Capture the cell that displays the provided text and extract its [X, Y] central coordinate. 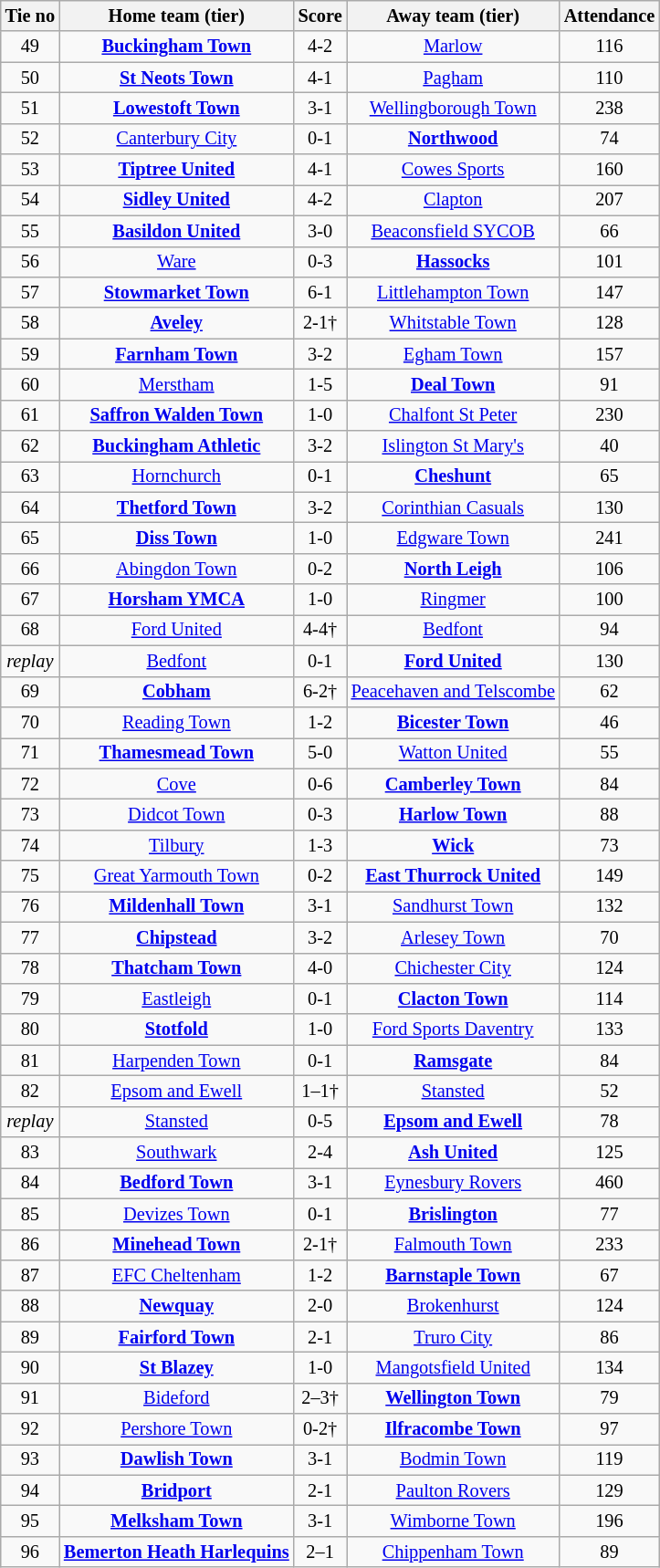
Islington St Mary's [453, 446]
Southwark [177, 1153]
Stowmarket Town [177, 292]
6-1 [320, 292]
133 [610, 1030]
Stotfold [177, 1030]
238 [610, 108]
Truro City [453, 1337]
Wick [453, 845]
Bodmin Town [453, 1459]
149 [610, 876]
Camberley Town [453, 784]
2-0 [320, 1306]
Brokenhurst [453, 1306]
Bemerton Heath Harlequins [177, 1552]
Reading Town [177, 722]
Ware [177, 262]
Melksham Town [177, 1521]
75 [30, 876]
Northwood [453, 139]
Chalfont St Peter [453, 415]
Hassocks [453, 262]
Newquay [177, 1306]
68 [30, 630]
93 [30, 1459]
110 [610, 78]
233 [610, 1245]
St Neots Town [177, 78]
116 [610, 47]
Score [320, 16]
Pagham [453, 78]
125 [610, 1153]
96 [30, 1552]
50 [30, 78]
53 [30, 170]
Egham Town [453, 354]
Eynesbury Rovers [453, 1183]
82 [30, 1091]
Harpenden Town [177, 1061]
56 [30, 262]
Falmouth Town [453, 1245]
Chippenham Town [453, 1552]
95 [30, 1521]
Saffron Walden Town [177, 415]
196 [610, 1521]
61 [30, 415]
Aveley [177, 323]
114 [610, 998]
Hornchurch [177, 476]
1-5 [320, 384]
2-4 [320, 1153]
Barnstaple Town [453, 1275]
460 [610, 1183]
134 [610, 1367]
Peacehaven and Telscombe [453, 692]
Lowestoft Town [177, 108]
64 [30, 507]
49 [30, 47]
Buckingham Athletic [177, 446]
71 [30, 753]
Cove [177, 784]
101 [610, 262]
Chichester City [453, 968]
Attendance [610, 16]
Watton United [453, 753]
Tilbury [177, 845]
Sidley United [177, 200]
Sandhurst Town [453, 906]
Thamesmead Town [177, 753]
Farnham Town [177, 354]
Diss Town [177, 538]
Ilfracombe Town [453, 1429]
46 [610, 722]
Horsham YMCA [177, 600]
Cobham [177, 692]
Ash United [453, 1153]
60 [30, 384]
East Thurrock United [453, 876]
4-0 [320, 968]
58 [30, 323]
Deal Town [453, 384]
1-3 [320, 845]
207 [610, 200]
106 [610, 569]
119 [610, 1459]
Littlehampton Town [453, 292]
Bridport [177, 1490]
Buckingham Town [177, 47]
Whitstable Town [453, 323]
Dawlish Town [177, 1459]
0-6 [320, 784]
Home team (tier) [177, 16]
81 [30, 1061]
Corinthian Casuals [453, 507]
St Blazey [177, 1367]
Mangotsfield United [453, 1367]
Merstham [177, 384]
Clapton [453, 200]
Ford Sports Daventry [453, 1030]
97 [610, 1429]
Clacton Town [453, 998]
0-2† [320, 1429]
Marlow [453, 47]
6-2† [320, 692]
Devizes Town [177, 1214]
76 [30, 906]
Great Yarmouth Town [177, 876]
92 [30, 1429]
EFC Cheltenham [177, 1275]
132 [610, 906]
Basildon United [177, 231]
Paulton Rovers [453, 1490]
Wimborne Town [453, 1521]
57 [30, 292]
54 [30, 200]
Wellington Town [453, 1398]
Bicester Town [453, 722]
2–1 [320, 1552]
Fairford Town [177, 1337]
5-0 [320, 753]
Brislington [453, 1214]
51 [30, 108]
Abingdon Town [177, 569]
Harlow Town [453, 814]
Didcot Town [177, 814]
Cowes Sports [453, 170]
Beaconsfield SYCOB [453, 231]
Canterbury City [177, 139]
North Leigh [453, 569]
Eastleigh [177, 998]
Wellingborough Town [453, 108]
2–3† [320, 1398]
Thetford Town [177, 507]
129 [610, 1490]
Thatcham Town [177, 968]
147 [610, 292]
Bideford [177, 1398]
85 [30, 1214]
1–1† [320, 1091]
Cheshunt [453, 476]
157 [610, 354]
Tie no [30, 16]
3-0 [320, 231]
Tiptree United [177, 170]
40 [610, 446]
4-4† [320, 630]
72 [30, 784]
Ringmer [453, 600]
100 [610, 600]
0-5 [320, 1122]
80 [30, 1030]
Bedford Town [177, 1183]
128 [610, 323]
69 [30, 692]
Away team (tier) [453, 16]
Chipstead [177, 937]
59 [30, 354]
230 [610, 415]
87 [30, 1275]
83 [30, 1153]
Ramsgate [453, 1061]
241 [610, 538]
63 [30, 476]
Minehead Town [177, 1245]
Mildenhall Town [177, 906]
Pershore Town [177, 1429]
160 [610, 170]
90 [30, 1367]
Edgware Town [453, 538]
Arlesey Town [453, 937]
